Detect which cell encompasses the target text, then output its (X, Y) center coordinate. 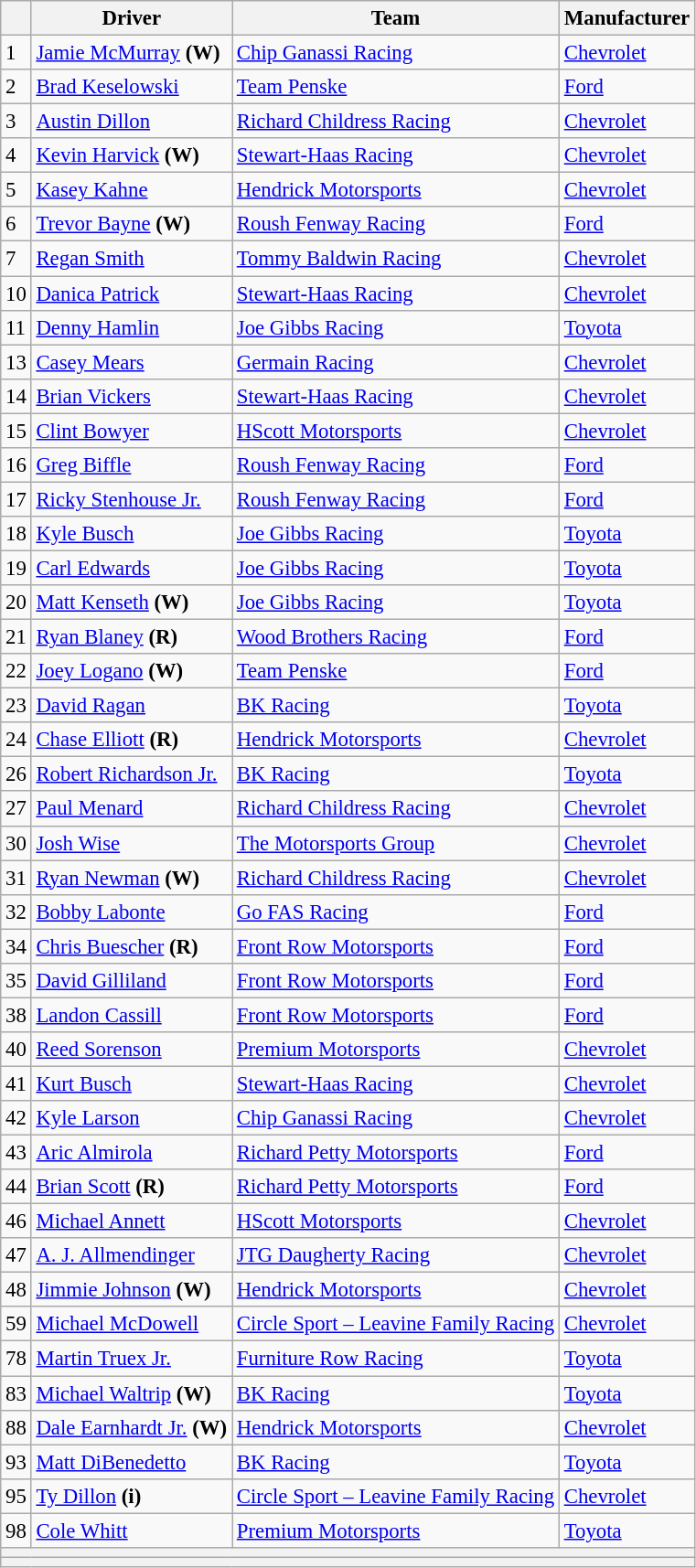
7 (16, 259)
78 (16, 1359)
Casey Mears (132, 362)
Kasey Kahne (132, 190)
David Ragan (132, 706)
Brad Keselowski (132, 87)
A. J. Allmendinger (132, 1255)
98 (16, 1531)
15 (16, 431)
Team (396, 18)
5 (16, 190)
Michael McDowell (132, 1325)
Germain Racing (396, 362)
40 (16, 1050)
Reed Sorenson (132, 1050)
26 (16, 774)
Robert Richardson Jr. (132, 774)
27 (16, 809)
Kevin Harvick (W) (132, 155)
Aric Almirola (132, 1153)
3 (16, 122)
44 (16, 1187)
Ty Dillon (i) (132, 1496)
31 (16, 878)
42 (16, 1118)
Carl Edwards (132, 568)
41 (16, 1083)
19 (16, 568)
38 (16, 1015)
24 (16, 740)
Kurt Busch (132, 1083)
Austin Dillon (132, 122)
Matt DiBenedetto (132, 1462)
11 (16, 327)
23 (16, 706)
Landon Cassill (132, 1015)
Greg Biffle (132, 465)
Martin Truex Jr. (132, 1359)
Jamie McMurray (W) (132, 53)
20 (16, 603)
30 (16, 843)
43 (16, 1153)
The Motorsports Group (396, 843)
4 (16, 155)
Chris Buescher (R) (132, 946)
David Gilliland (132, 981)
88 (16, 1427)
34 (16, 946)
Josh Wise (132, 843)
Denny Hamlin (132, 327)
Tommy Baldwin Racing (396, 259)
Jimmie Johnson (W) (132, 1290)
JTG Daugherty Racing (396, 1255)
21 (16, 637)
Joey Logano (W) (132, 671)
Michael Waltrip (W) (132, 1393)
Trevor Bayne (W) (132, 224)
Bobby Labonte (132, 912)
Chase Elliott (R) (132, 740)
6 (16, 224)
83 (16, 1393)
48 (16, 1290)
Cole Whitt (132, 1531)
Kyle Larson (132, 1118)
17 (16, 499)
59 (16, 1325)
Michael Annett (132, 1221)
47 (16, 1255)
35 (16, 981)
Furniture Row Racing (396, 1359)
Regan Smith (132, 259)
Manufacturer (626, 18)
18 (16, 534)
Dale Earnhardt Jr. (W) (132, 1427)
93 (16, 1462)
14 (16, 396)
1 (16, 53)
Brian Scott (R) (132, 1187)
Ryan Newman (W) (132, 878)
32 (16, 912)
Brian Vickers (132, 396)
16 (16, 465)
Ryan Blaney (R) (132, 637)
Matt Kenseth (W) (132, 603)
Go FAS Racing (396, 912)
Danica Patrick (132, 293)
Paul Menard (132, 809)
22 (16, 671)
Clint Bowyer (132, 431)
Driver (132, 18)
2 (16, 87)
46 (16, 1221)
13 (16, 362)
Kyle Busch (132, 534)
10 (16, 293)
95 (16, 1496)
Ricky Stenhouse Jr. (132, 499)
Wood Brothers Racing (396, 637)
